Determine the (X, Y) coordinate at the center of the cell enclosing the given text.  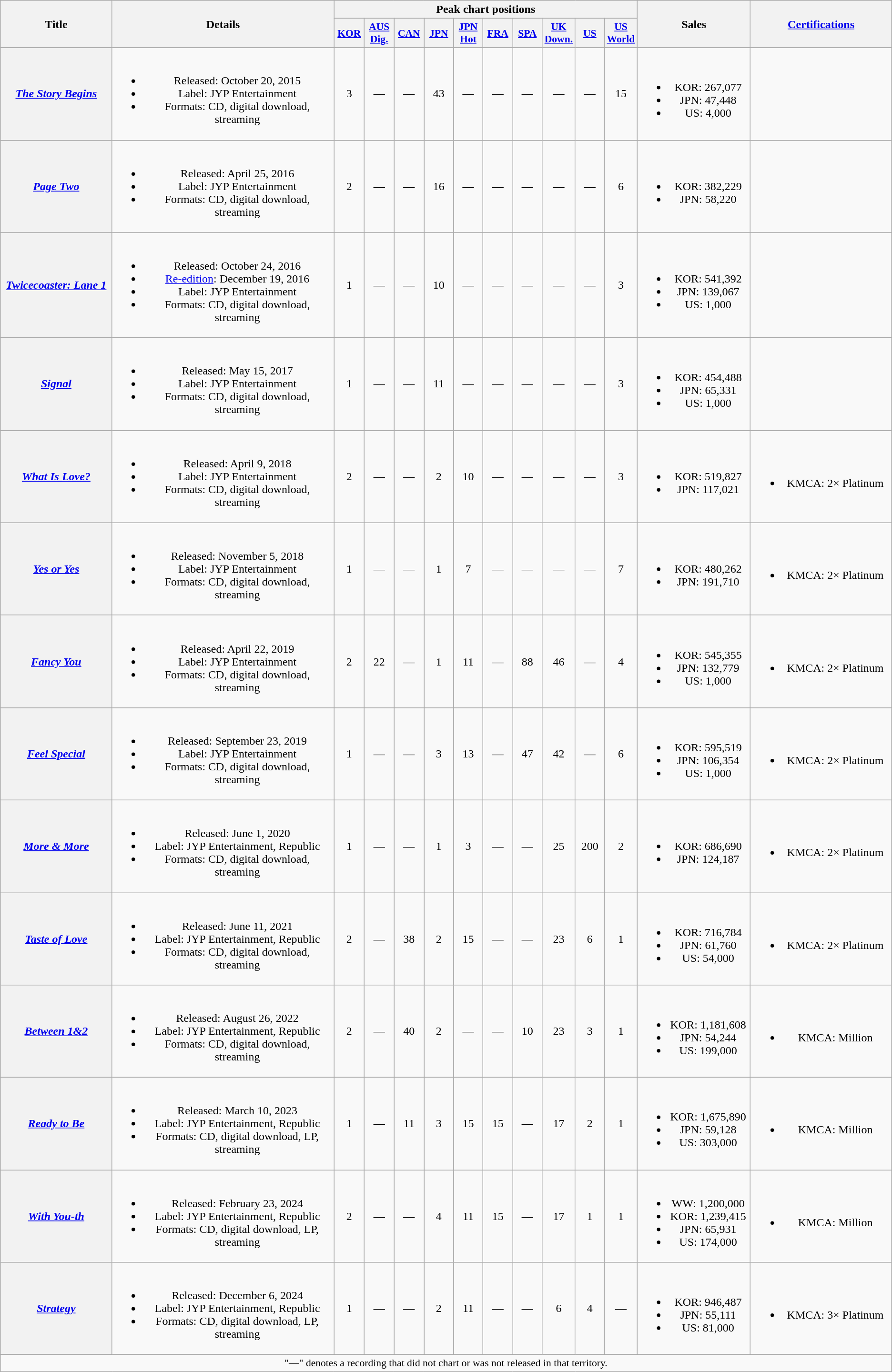
More & More (56, 846)
UK Down. (559, 33)
Twicecoaster: Lane 1 (56, 285)
Released: February 23, 2024Label: JYP Entertainment, RepublicFormats: CD, digital download, LP, streaming (223, 1216)
Sales (694, 24)
KOR: 382,229JPN: 58,220 (694, 186)
Released: September 23, 2019Label: JYP EntertainmentFormats: CD, digital download, streaming (223, 754)
22 (379, 661)
The Story Begins (56, 94)
Ready to Be (56, 1124)
Released: April 22, 2019Label: JYP EntertainmentFormats: CD, digital download, streaming (223, 661)
WW: 1,200,000KOR: 1,239,415JPN: 65,931US: 174,000 (694, 1216)
40 (409, 1031)
Released: December 6, 2024Label: JYP Entertainment, RepublicFormats: CD, digital download, LP, streaming (223, 1309)
Page Two (56, 186)
Details (223, 24)
KOR: 716,784JPN: 61,760US: 54,000 (694, 939)
42 (559, 754)
13 (468, 754)
KOR: 545,355JPN: 132,779US: 1,000 (694, 661)
JPN (439, 33)
Fancy You (56, 661)
16 (439, 186)
KOR: 454,488JPN: 65,331US: 1,000 (694, 384)
Released: April 25, 2016Label: JYP EntertainmentFormats: CD, digital download, streaming (223, 186)
Feel Special (56, 754)
CAN (409, 33)
88 (527, 661)
Released: October 20, 2015Label: JYP EntertainmentFormats: CD, digital download, streaming (223, 94)
Released: August 26, 2022Label: JYP Entertainment, RepublicFormats: CD, digital download, streaming (223, 1031)
US (590, 33)
KOR: 1,181,608JPN: 54,244US: 199,000 (694, 1031)
KOR: 946,487JPN: 55,111US: 81,000 (694, 1309)
SPA (527, 33)
KOR (349, 33)
Peak chart positions (486, 10)
KOR: 1,675,890JPN: 59,128US: 303,000 (694, 1124)
25 (559, 846)
Released: October 24, 2016Re-edition: December 19, 2016Label: JYP EntertainmentFormats: CD, digital download, streaming (223, 285)
Title (56, 24)
KOR: 541,392JPN: 139,067US: 1,000 (694, 285)
Signal (56, 384)
KOR: 595,519JPN: 106,354US: 1,000 (694, 754)
"—" denotes a recording that did not chart or was not released in that territory. (446, 1363)
Between 1&2 (56, 1031)
Released: April 9, 2018Label: JYP EntertainmentFormats: CD, digital download, streaming (223, 476)
JPN Hot (468, 33)
US World (621, 33)
With You-th (56, 1216)
What Is Love? (56, 476)
200 (590, 846)
Certifications (821, 24)
47 (527, 754)
KMCA: 3× Platinum (821, 1309)
43 (439, 94)
KOR: 480,262JPN: 191,710 (694, 569)
Yes or Yes (56, 569)
KOR: 519,827JPN: 117,021 (694, 476)
46 (559, 661)
KOR: 267,077JPN: 47,448US: 4,000 (694, 94)
Released: November 5, 2018Label: JYP EntertainmentFormats: CD, digital download, streaming (223, 569)
Released: June 11, 2021Label: JYP Entertainment, RepublicFormats: CD, digital download, streaming (223, 939)
Released: March 10, 2023Label: JYP Entertainment, RepublicFormats: CD, digital download, LP, streaming (223, 1124)
Strategy (56, 1309)
AUSDig. (379, 33)
KOR: 686,690JPN: 124,187 (694, 846)
FRA (497, 33)
Released: May 15, 2017Label: JYP EntertainmentFormats: CD, digital download, streaming (223, 384)
Released: June 1, 2020Label: JYP Entertainment, RepublicFormats: CD, digital download, streaming (223, 846)
Taste of Love (56, 939)
38 (409, 939)
